Return the [X, Y] coordinate for the center point of the cell that contains the specified text.  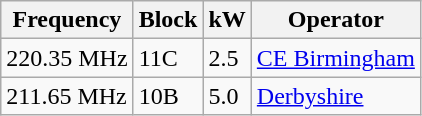
Derbyshire [336, 96]
211.65 MHz [67, 96]
220.35 MHz [67, 58]
Operator [336, 20]
Frequency [67, 20]
kW [227, 20]
10B [168, 96]
Block [168, 20]
5.0 [227, 96]
11C [168, 58]
2.5 [227, 58]
CE Birmingham [336, 58]
